Identify which cell holds the provided text, then report its (x, y) central coordinate. 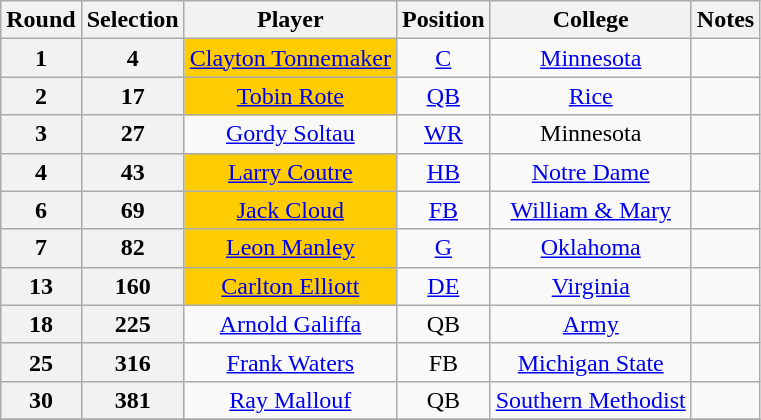
Jack Cloud (290, 210)
C (443, 58)
Player (290, 20)
Army (590, 324)
Clayton Tonnemaker (290, 58)
Notes (725, 20)
Gordy Soltau (290, 134)
Notre Dame (590, 172)
82 (132, 248)
Rice (590, 96)
Leon Manley (290, 248)
Frank Waters (290, 362)
Virginia (590, 286)
WR (443, 134)
Oklahoma (590, 248)
College (590, 20)
Michigan State (590, 362)
316 (132, 362)
HB (443, 172)
G (443, 248)
3 (41, 134)
2 (41, 96)
27 (132, 134)
1 (41, 58)
William & Mary (590, 210)
43 (132, 172)
Round (41, 20)
6 (41, 210)
Southern Methodist (590, 400)
30 (41, 400)
381 (132, 400)
Ray Mallouf (290, 400)
225 (132, 324)
160 (132, 286)
17 (132, 96)
Position (443, 20)
Carlton Elliott (290, 286)
7 (41, 248)
18 (41, 324)
Arnold Galiffa (290, 324)
25 (41, 362)
Tobin Rote (290, 96)
Selection (132, 20)
DE (443, 286)
13 (41, 286)
Larry Coutre (290, 172)
69 (132, 210)
